For the text-containing cell, return its midpoint in [x, y] coordinate format. 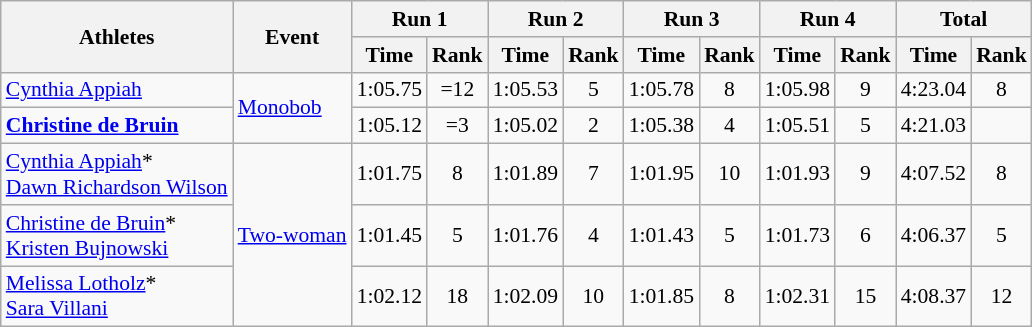
15 [866, 296]
Christine de Bruin [117, 126]
2 [594, 126]
Run 2 [556, 19]
Total [964, 19]
4:08.37 [934, 296]
1:02.09 [526, 296]
1:01.43 [662, 236]
1:05.98 [798, 90]
Christine de Bruin*Kristen Bujnowski [117, 236]
Melissa Lotholz*Sara Villani [117, 296]
Cynthia Appiah*Dawn Richardson Wilson [117, 174]
1:05.75 [390, 90]
1:05.12 [390, 126]
Athletes [117, 36]
Run 3 [692, 19]
Event [292, 36]
=12 [458, 90]
Two-woman [292, 236]
Run 4 [828, 19]
1:05.78 [662, 90]
4:06.37 [934, 236]
1:02.31 [798, 296]
1:01.93 [798, 174]
1:01.45 [390, 236]
1:01.85 [662, 296]
7 [594, 174]
18 [458, 296]
1:01.89 [526, 174]
1:05.02 [526, 126]
1:01.73 [798, 236]
Cynthia Appiah [117, 90]
1:01.95 [662, 174]
Monobob [292, 108]
4:07.52 [934, 174]
1:05.38 [662, 126]
12 [1002, 296]
1:01.75 [390, 174]
Run 1 [420, 19]
4:23.04 [934, 90]
6 [866, 236]
4:21.03 [934, 126]
1:01.76 [526, 236]
1:05.51 [798, 126]
=3 [458, 126]
1:05.53 [526, 90]
1:02.12 [390, 296]
